Pinpoint the cell where the given text exists, returning its [X, Y] midpoint coordinate. 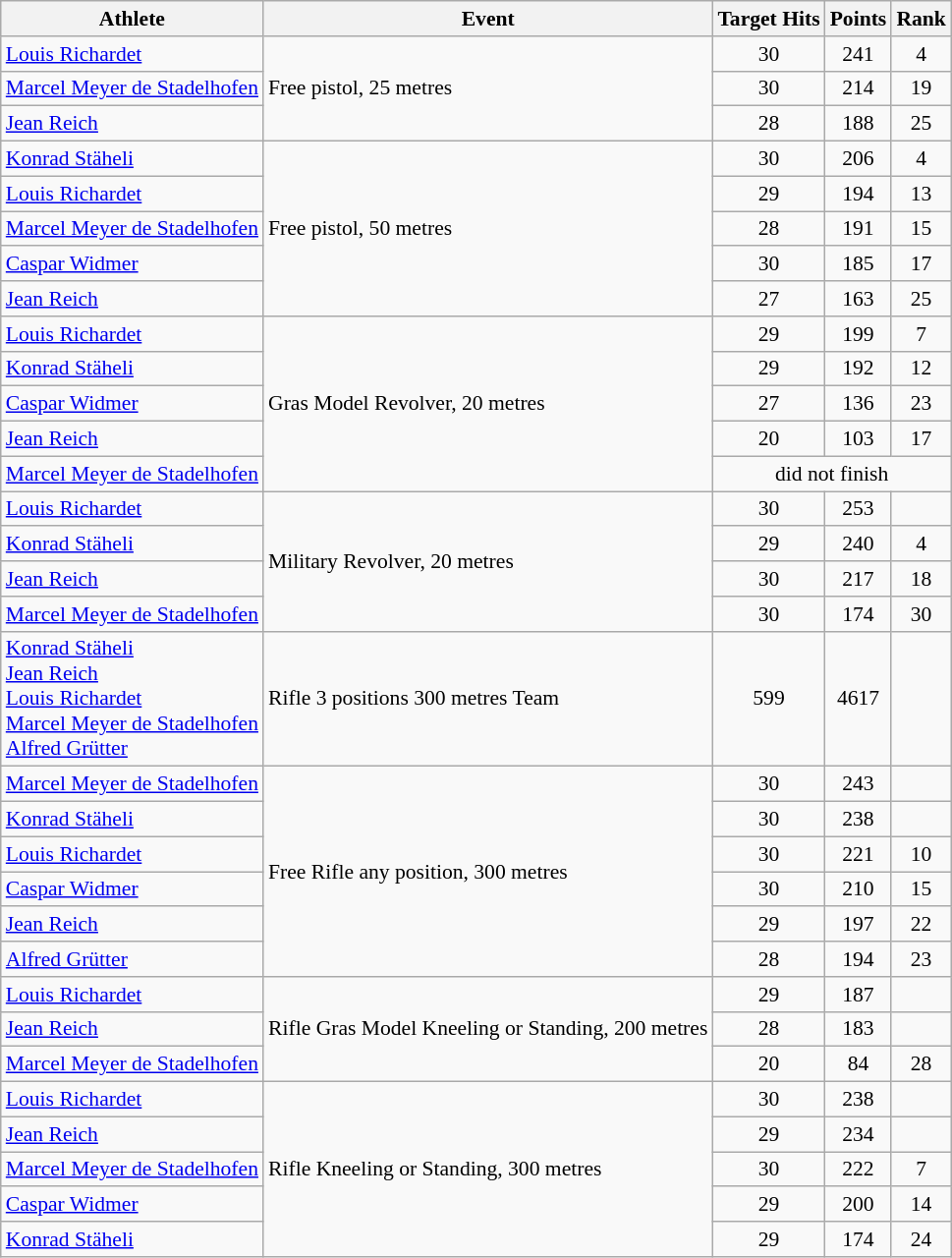
241 [859, 54]
Free pistol, 25 metres [487, 88]
Alfred Grütter [132, 959]
199 [859, 334]
Points [859, 19]
183 [859, 1029]
18 [922, 579]
188 [859, 124]
24 [922, 1239]
Free pistol, 50 metres [487, 229]
Athlete [132, 19]
19 [922, 88]
did not finish [831, 474]
214 [859, 88]
Free Rifle any position, 300 metres [487, 872]
22 [922, 925]
187 [859, 995]
12 [922, 369]
210 [859, 889]
192 [859, 369]
14 [922, 1205]
Konrad StäheliJean ReichLouis RichardetMarcel Meyer de StadelhofenAlfred Grütter [132, 699]
Gras Model Revolver, 20 metres [487, 404]
197 [859, 925]
243 [859, 784]
217 [859, 579]
221 [859, 854]
253 [859, 509]
Rank [922, 19]
13 [922, 194]
185 [859, 264]
Rifle Gras Model Kneeling or Standing, 200 metres [487, 1030]
234 [859, 1134]
Event [487, 19]
Military Revolver, 20 metres [487, 561]
Rifle Kneeling or Standing, 300 metres [487, 1170]
206 [859, 159]
103 [859, 439]
136 [859, 404]
240 [859, 544]
163 [859, 299]
4617 [859, 699]
222 [859, 1170]
Rifle 3 positions 300 metres Team [487, 699]
599 [768, 699]
84 [859, 1064]
10 [922, 854]
200 [859, 1205]
Target Hits [768, 19]
191 [859, 229]
